Pinpoint the cell where the given text exists, returning its (X, Y) midpoint coordinate. 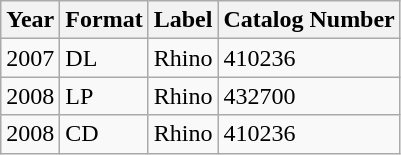
432700 (309, 96)
Year (30, 20)
LP (104, 96)
Label (183, 20)
DL (104, 58)
Format (104, 20)
Catalog Number (309, 20)
2007 (30, 58)
CD (104, 134)
